Find where the given text appears and provide that cell's center as [x, y] coordinate. 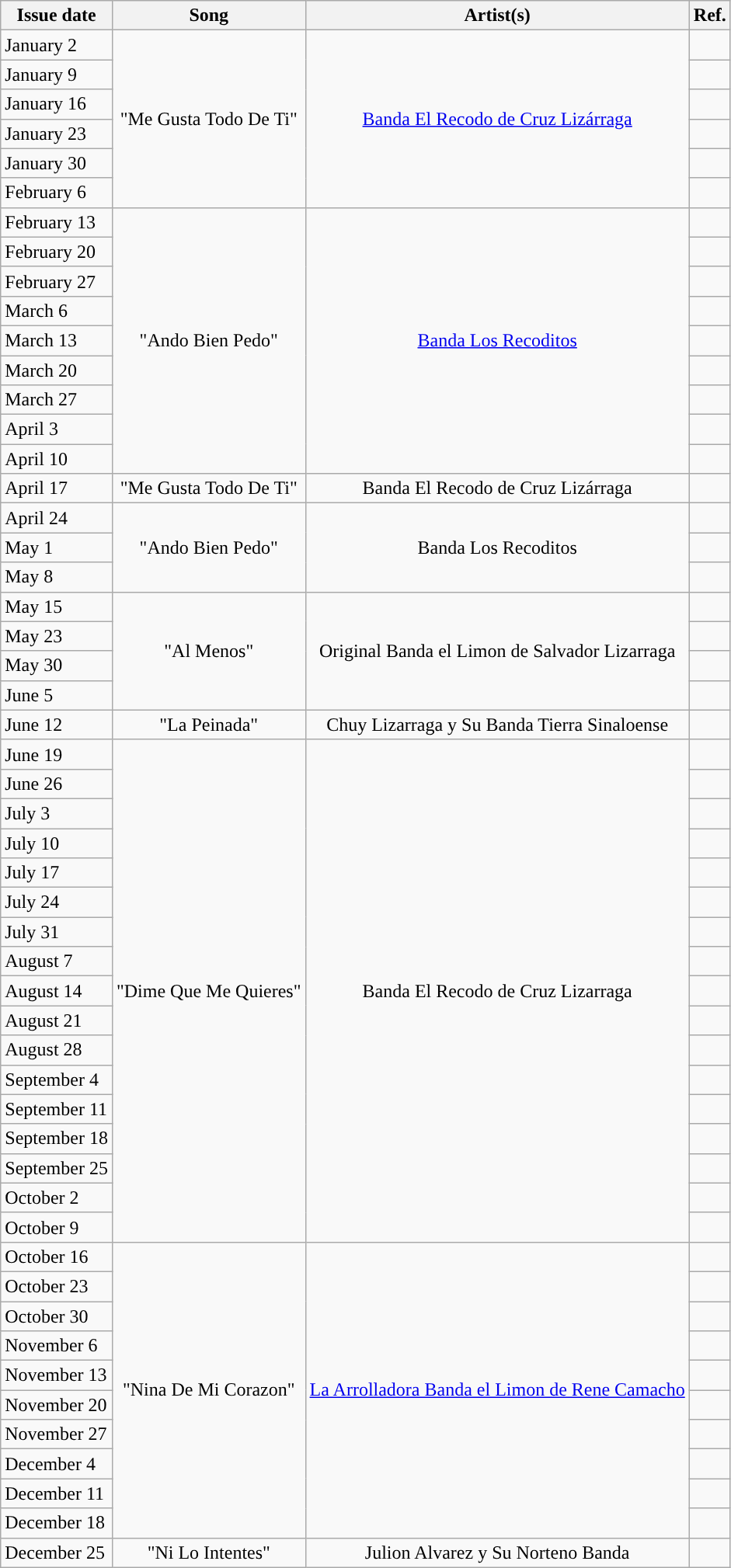
January 30 [57, 163]
Banda El Recodo de Cruz Lizarraga [497, 991]
July 24 [57, 902]
March 6 [57, 311]
March 27 [57, 400]
May 15 [57, 607]
September 11 [57, 1109]
February 6 [57, 193]
Original Banda el Limon de Salvador Lizarraga [497, 651]
February 27 [57, 281]
May 1 [57, 548]
July 10 [57, 843]
"Dime Que Me Quieres" [208, 991]
Julion Alvarez y Su Norteno Banda [497, 1552]
June 26 [57, 784]
"Al Menos" [208, 651]
July 3 [57, 813]
June 19 [57, 754]
January 9 [57, 75]
October 16 [57, 1257]
October 23 [57, 1286]
"Nina De Mi Corazon" [208, 1390]
May 23 [57, 636]
September 18 [57, 1139]
November 27 [57, 1434]
Issue date [57, 16]
November 13 [57, 1375]
"Ni Lo Intentes" [208, 1552]
January 23 [57, 134]
August 14 [57, 991]
Ref. [710, 16]
December 25 [57, 1552]
Song [208, 16]
March 13 [57, 340]
August 28 [57, 1050]
April 10 [57, 459]
May 30 [57, 666]
La Arrolladora Banda el Limon de Rene Camacho [497, 1390]
December 11 [57, 1493]
July 31 [57, 932]
April 3 [57, 429]
November 20 [57, 1405]
April 24 [57, 518]
"La Peinada" [208, 725]
July 17 [57, 873]
June 5 [57, 695]
February 13 [57, 222]
September 4 [57, 1080]
January 2 [57, 45]
October 9 [57, 1227]
May 8 [57, 577]
August 7 [57, 961]
April 17 [57, 488]
June 12 [57, 725]
March 20 [57, 370]
December 18 [57, 1523]
August 21 [57, 1020]
January 16 [57, 104]
October 2 [57, 1198]
October 30 [57, 1316]
Chuy Lizarraga y Su Banda Tierra Sinaloense [497, 725]
Artist(s) [497, 16]
February 20 [57, 252]
November 6 [57, 1346]
December 4 [57, 1464]
September 25 [57, 1168]
